From the cell containing the given text, extract its center point as (x, y) coordinate. 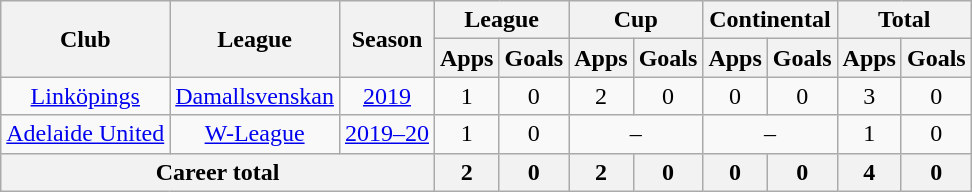
Linköpings (86, 96)
Cup (636, 20)
W-League (255, 134)
Damallsvenskan (255, 96)
Season (386, 39)
3 (869, 96)
Adelaide United (86, 134)
Total (904, 20)
Continental (770, 20)
4 (869, 172)
2019–20 (386, 134)
Career total (218, 172)
Club (86, 39)
2019 (386, 96)
